Detect which cell encompasses the target text, then output its (X, Y) center coordinate. 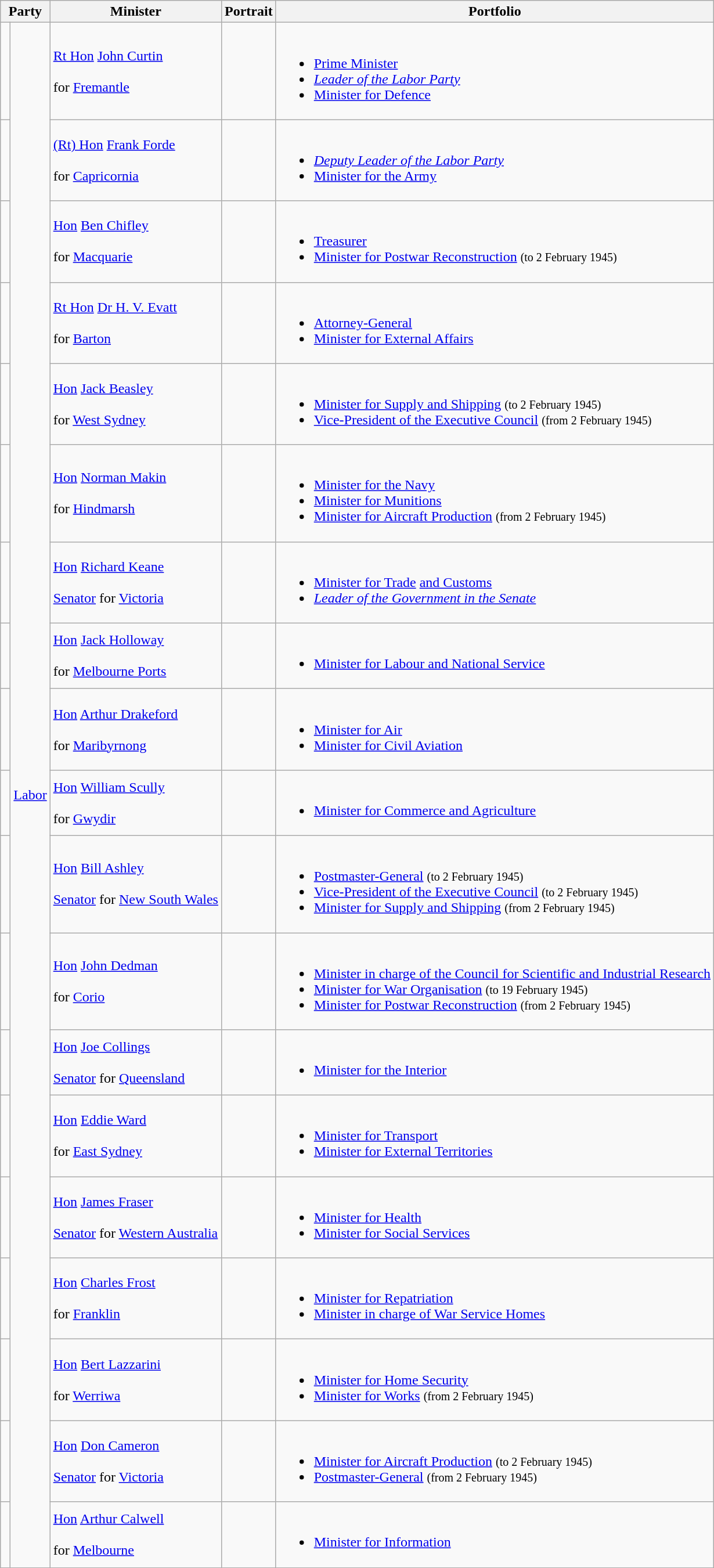
Hon Jack Beasley for West Sydney (136, 404)
Attorney-GeneralMinister for External Affairs (495, 323)
Minister for Home SecurityMinister for Works (from 2 February 1945) (495, 1380)
Minister for Supply and Shipping (to 2 February 1945)Vice-President of the Executive Council (from 2 February 1945) (495, 404)
(Rt) Hon Frank Forde for Capricornia (136, 160)
Minister (136, 12)
Minister for TransportMinister for External Territories (495, 1136)
Minister for Information (495, 1535)
Hon Eddie Ward for East Sydney (136, 1136)
Hon Jack Holloway for Melbourne Ports (136, 656)
Hon Bert Lazzarini for Werriwa (136, 1380)
Hon William Scully for Gwydir (136, 802)
Minister for Aircraft Production (to 2 February 1945)Postmaster-General (from 2 February 1945) (495, 1461)
Hon James Fraser Senator for Western Australia (136, 1217)
Minister for RepatriationMinister in charge of War Service Homes (495, 1299)
Hon Bill Ashley Senator for New South Wales (136, 884)
Prime MinisterLeader of the Labor PartyMinister for Defence (495, 71)
Minister for the Interior (495, 1062)
Deputy Leader of the Labor PartyMinister for the Army (495, 160)
Party (26, 12)
Hon John Dedman for Corio (136, 981)
Hon Norman Makin for Hindmarsh (136, 493)
Rt Hon John Curtin for Fremantle (136, 71)
Hon Joe Collings Senator for Queensland (136, 1062)
Hon Ben Chifley for Macquarie (136, 241)
Hon Richard Keane Senator for Victoria (136, 582)
Portrait (248, 12)
Minister for the NavyMinister for MunitionsMinister for Aircraft Production (from 2 February 1945) (495, 493)
Hon Arthur Calwell for Melbourne (136, 1535)
Rt Hon Dr H. V. Evatt for Barton (136, 323)
Minister for Commerce and Agriculture (495, 802)
Minister for Trade and CustomsLeader of the Government in the Senate (495, 582)
Minister for Labour and National Service (495, 656)
Hon Charles Frost for Franklin (136, 1299)
Portfolio (495, 12)
TreasurerMinister for Postwar Reconstruction (to 2 February 1945) (495, 241)
Hon Arthur Drakeford for Maribyrnong (136, 729)
Hon Don Cameron Senator for Victoria (136, 1461)
Minister for AirMinister for Civil Aviation (495, 729)
Labor (30, 795)
Minister for HealthMinister for Social Services (495, 1217)
